Identify which cell holds the provided text, then report its [X, Y] central coordinate. 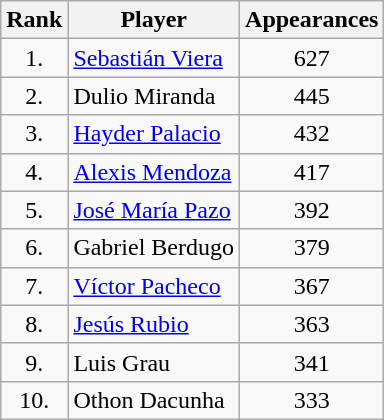
445 [312, 96]
392 [312, 210]
417 [312, 172]
Alexis Mendoza [154, 172]
7. [34, 286]
Víctor Pacheco [154, 286]
1. [34, 58]
367 [312, 286]
Othon Dacunha [154, 400]
432 [312, 134]
Hayder Palacio [154, 134]
8. [34, 324]
Luis Grau [154, 362]
Dulio Miranda [154, 96]
José María Pazo [154, 210]
379 [312, 248]
363 [312, 324]
Rank [34, 20]
2. [34, 96]
9. [34, 362]
Sebastián Viera [154, 58]
627 [312, 58]
Appearances [312, 20]
10. [34, 400]
3. [34, 134]
341 [312, 362]
6. [34, 248]
4. [34, 172]
Player [154, 20]
333 [312, 400]
5. [34, 210]
Jesús Rubio [154, 324]
Gabriel Berdugo [154, 248]
